Identify which cell holds the provided text, then report its (X, Y) central coordinate. 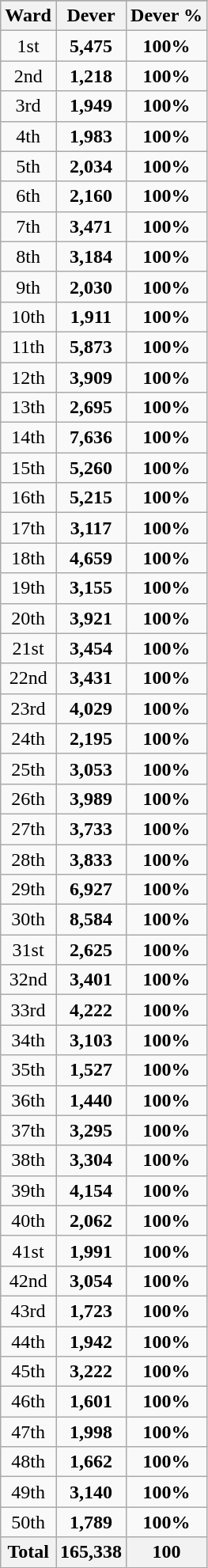
4,222 (90, 1010)
3,103 (90, 1040)
21st (28, 648)
43rd (28, 1311)
3,471 (90, 226)
6th (28, 196)
20th (28, 618)
Total (28, 1552)
44th (28, 1342)
5,475 (90, 46)
3,054 (90, 1281)
29th (28, 890)
10th (28, 317)
1,789 (90, 1522)
35th (28, 1070)
25th (28, 769)
3,140 (90, 1492)
8th (28, 256)
1st (28, 46)
45th (28, 1372)
2,030 (90, 287)
3,304 (90, 1160)
31st (28, 950)
37th (28, 1130)
1,527 (90, 1070)
48th (28, 1462)
38th (28, 1160)
47th (28, 1432)
3,184 (90, 256)
14th (28, 438)
2,160 (90, 196)
39th (28, 1190)
1,662 (90, 1462)
12th (28, 378)
9th (28, 287)
3,053 (90, 769)
5,260 (90, 468)
6,927 (90, 890)
4,659 (90, 558)
23rd (28, 708)
1,911 (90, 317)
1,218 (90, 76)
Dever (90, 16)
26th (28, 799)
3,909 (90, 378)
40th (28, 1221)
2,034 (90, 166)
3,989 (90, 799)
Dever % (167, 16)
2,625 (90, 950)
3,454 (90, 648)
1,998 (90, 1432)
3,833 (90, 859)
3rd (28, 106)
41st (28, 1251)
7,636 (90, 438)
50th (28, 1522)
3,222 (90, 1372)
13th (28, 408)
2,062 (90, 1221)
3,401 (90, 980)
1,723 (90, 1311)
1,983 (90, 136)
32nd (28, 980)
165,338 (90, 1552)
8,584 (90, 920)
2nd (28, 76)
36th (28, 1100)
18th (28, 558)
15th (28, 468)
19th (28, 588)
100 (167, 1552)
30th (28, 920)
1,440 (90, 1100)
42nd (28, 1281)
1,949 (90, 106)
17th (28, 528)
7th (28, 226)
1,942 (90, 1342)
28th (28, 859)
11th (28, 347)
16th (28, 498)
46th (28, 1402)
33rd (28, 1010)
4th (28, 136)
5,215 (90, 498)
3,431 (90, 678)
4,029 (90, 708)
Ward (28, 16)
5th (28, 166)
2,695 (90, 408)
5,873 (90, 347)
22nd (28, 678)
3,733 (90, 829)
3,155 (90, 588)
24th (28, 738)
1,991 (90, 1251)
34th (28, 1040)
4,154 (90, 1190)
2,195 (90, 738)
27th (28, 829)
3,117 (90, 528)
3,295 (90, 1130)
3,921 (90, 618)
49th (28, 1492)
1,601 (90, 1402)
